Search for the cell housing the specified text and yield its [x, y] center coordinate. 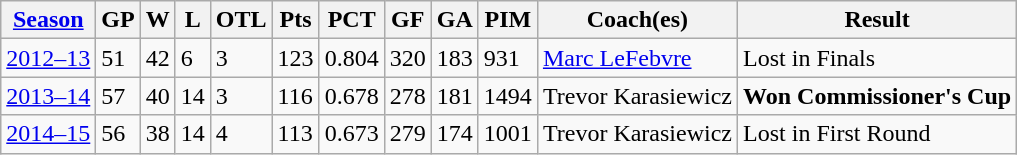
Result [878, 20]
0.678 [352, 96]
931 [508, 58]
L [192, 20]
1001 [508, 134]
38 [158, 134]
278 [408, 96]
116 [296, 96]
183 [454, 58]
51 [118, 58]
2014–15 [48, 134]
OTL [241, 20]
123 [296, 58]
56 [118, 134]
40 [158, 96]
0.673 [352, 134]
6 [192, 58]
W [158, 20]
113 [296, 134]
4 [241, 134]
Won Commissioner's Cup [878, 96]
2013–14 [48, 96]
GA [454, 20]
GF [408, 20]
42 [158, 58]
1494 [508, 96]
GP [118, 20]
57 [118, 96]
Lost in Finals [878, 58]
174 [454, 134]
Marc LeFebvre [637, 58]
PIM [508, 20]
279 [408, 134]
Season [48, 20]
Lost in First Round [878, 134]
320 [408, 58]
Coach(es) [637, 20]
Pts [296, 20]
2012–13 [48, 58]
0.804 [352, 58]
181 [454, 96]
PCT [352, 20]
